Identify which cell holds the provided text, then report its [x, y] central coordinate. 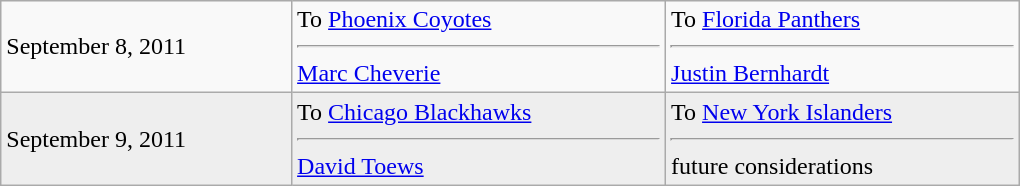
September 8, 2011 [146, 47]
To Chicago BlackhawksDavid Toews [479, 139]
To Florida PanthersJustin Bernhardt [843, 47]
September 9, 2011 [146, 139]
To Phoenix CoyotesMarc Cheverie [479, 47]
To New York Islandersfuture considerations [843, 139]
